Determine the [X, Y] coordinate at the center of the cell enclosing the given text.  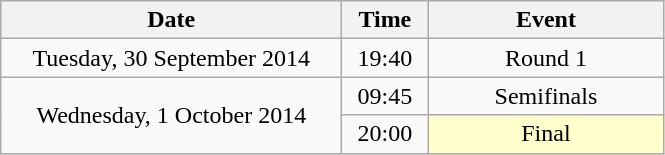
Time [385, 20]
Semifinals [546, 96]
Tuesday, 30 September 2014 [172, 58]
Event [546, 20]
Final [546, 134]
Round 1 [546, 58]
Date [172, 20]
20:00 [385, 134]
Wednesday, 1 October 2014 [172, 115]
19:40 [385, 58]
09:45 [385, 96]
